Scan for the cell matching the given text and deliver its (X, Y) coordinate at center. 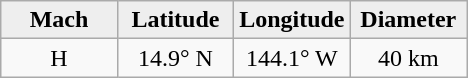
Longitude (292, 20)
Mach (59, 20)
Latitude (175, 20)
40 km (408, 58)
H (59, 58)
14.9° N (175, 58)
Diameter (408, 20)
144.1° W (292, 58)
